Scan for the cell matching the given text and deliver its [x, y] coordinate at center. 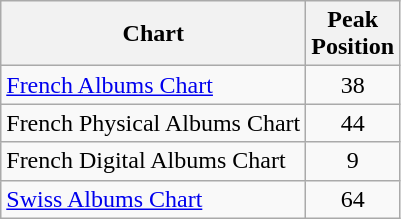
64 [353, 199]
Swiss Albums Chart [154, 199]
9 [353, 161]
French Albums Chart [154, 85]
Chart [154, 34]
French Digital Albums Chart [154, 161]
PeakPosition [353, 34]
French Physical Albums Chart [154, 123]
44 [353, 123]
38 [353, 85]
